Detect which cell encompasses the target text, then output its (x, y) center coordinate. 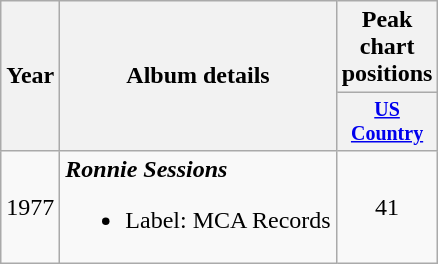
Album details (198, 76)
US Country (387, 122)
Year (30, 76)
1977 (30, 206)
Ronnie SessionsLabel: MCA Records (198, 206)
Peak chartpositions (387, 47)
41 (387, 206)
